For the text-containing cell, return its midpoint in [x, y] coordinate format. 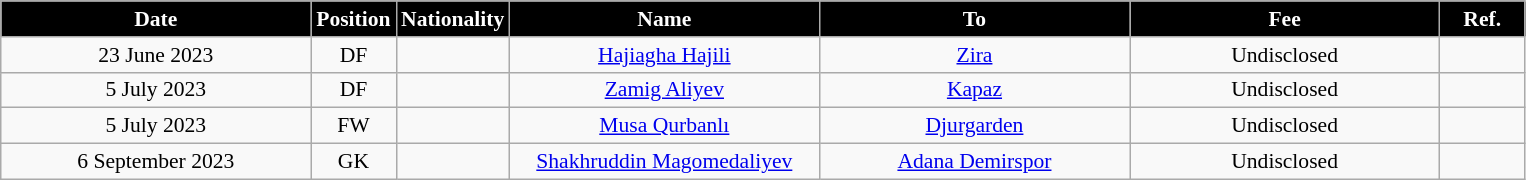
Djurgarden [974, 126]
Position [354, 19]
Adana Demirspor [974, 162]
Name [664, 19]
Shakhruddin Magomedaliyev [664, 162]
23 June 2023 [156, 55]
Kapaz [974, 90]
FW [354, 126]
Musa Qurbanlı [664, 126]
6 September 2023 [156, 162]
Zira [974, 55]
Zamig Aliyev [664, 90]
Nationality [452, 19]
Hajiagha Hajili [664, 55]
Ref. [1482, 19]
To [974, 19]
Date [156, 19]
Fee [1285, 19]
GK [354, 162]
